Determine the (X, Y) coordinate at the center of the cell enclosing the given text.  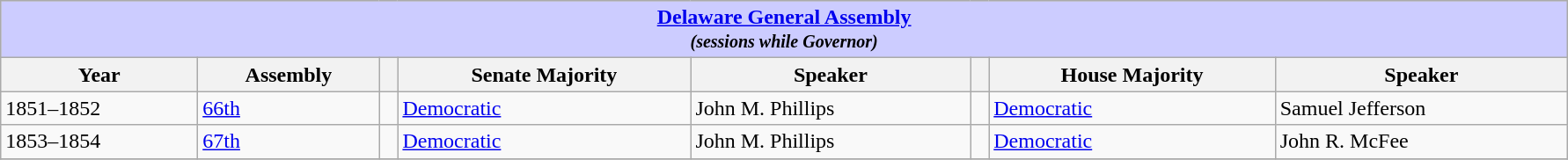
House Majority (1132, 75)
Samuel Jefferson (1421, 108)
John R. McFee (1421, 142)
1853–1854 (99, 142)
Year (99, 75)
66th (289, 108)
Delaware General Assembly (sessions while Governor) (785, 30)
1851–1852 (99, 108)
Assembly (289, 75)
Senate Majority (544, 75)
67th (289, 142)
